Scan for the cell matching the given text and deliver its [x, y] coordinate at center. 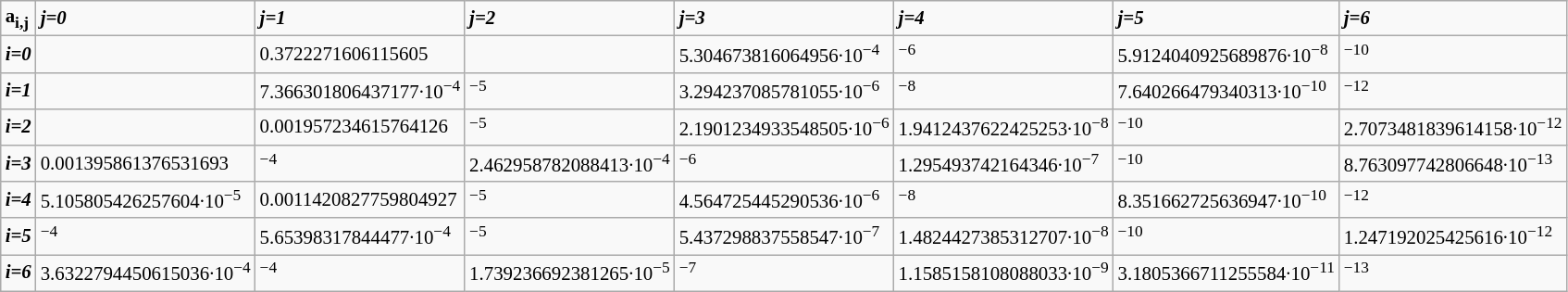
7.640266479340313∙10−10 [1226, 91]
1.4824427385312707∙10−8 [1003, 235]
2.462958782088413∙10−4 [570, 163]
1.1585158108088033∙10−9 [1003, 273]
5.437298837558547∙10−7 [785, 235]
7.366301806437177∙10−4 [361, 91]
2.1901234933548505∙10−6 [785, 126]
i=2 [19, 126]
0.0011420827759804927 [361, 200]
j=6 [1453, 19]
2.7073481839614158∙10−12 [1453, 126]
i=4 [19, 200]
j=3 [785, 19]
5.105805426257604∙10−5 [146, 200]
i=0 [19, 54]
i=5 [19, 235]
5.9124040925689876∙10−8 [1226, 54]
j=4 [1003, 19]
−13 [1453, 273]
−7 [785, 273]
0.001957234615764126 [361, 126]
j=5 [1226, 19]
4.564725445290536∙10−6 [785, 200]
i=1 [19, 91]
1.295493742164346∙10−7 [1003, 163]
3.1805366711255584∙10−11 [1226, 273]
j=2 [570, 19]
8.763097742806648∙10−13 [1453, 163]
5.304673816064956∙10−4 [785, 54]
i=6 [19, 273]
5.65398317844477∙10−4 [361, 235]
3.6322794450615036∙10−4 [146, 273]
8.351662725636947∙10−10 [1226, 200]
j=0 [146, 19]
1.9412437622425253∙10−8 [1003, 126]
0.001395861376531693 [146, 163]
0.3722271606115605 [361, 54]
3.294237085781055∙10−6 [785, 91]
1.739236692381265∙10−5 [570, 273]
i=3 [19, 163]
j=1 [361, 19]
ai,j [19, 19]
1.247192025425616∙10−12 [1453, 235]
